Detect which cell encompasses the target text, then output its (X, Y) center coordinate. 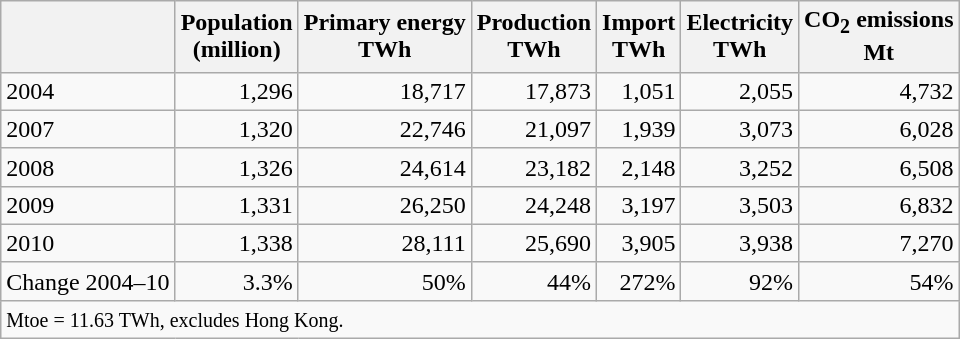
Import TWh (639, 36)
2,148 (639, 167)
2007 (88, 129)
28,111 (384, 243)
25,690 (534, 243)
6,028 (879, 129)
44% (534, 281)
92% (740, 281)
2009 (88, 205)
Electricity TWh (740, 36)
1,320 (236, 129)
2008 (88, 167)
272% (639, 281)
3,938 (740, 243)
2,055 (740, 91)
4,732 (879, 91)
54% (879, 281)
Mtoe = 11.63 TWh, excludes Hong Kong. (480, 319)
Change 2004–10 (88, 281)
3,252 (740, 167)
6,832 (879, 205)
Primary energy TWh (384, 36)
21,097 (534, 129)
CO2 emissions Mt (879, 36)
Population (million) (236, 36)
2004 (88, 91)
3,503 (740, 205)
2010 (88, 243)
18,717 (384, 91)
3.3% (236, 281)
50% (384, 281)
24,614 (384, 167)
1,939 (639, 129)
1,051 (639, 91)
1,326 (236, 167)
3,073 (740, 129)
23,182 (534, 167)
1,296 (236, 91)
26,250 (384, 205)
1,331 (236, 205)
17,873 (534, 91)
Production TWh (534, 36)
6,508 (879, 167)
1,338 (236, 243)
3,197 (639, 205)
3,905 (639, 243)
7,270 (879, 243)
24,248 (534, 205)
22,746 (384, 129)
